Capture the cell that displays the provided text and extract its [X, Y] central coordinate. 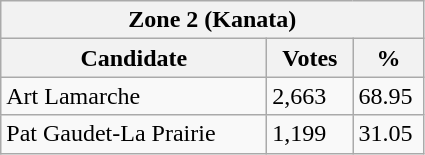
68.95 [388, 96]
Zone 2 (Kanata) [212, 20]
1,199 [310, 134]
31.05 [388, 134]
2,663 [310, 96]
Candidate [134, 58]
Art Lamarche [134, 96]
Votes [310, 58]
Pat Gaudet-La Prairie [134, 134]
% [388, 58]
